Find where the given text appears and provide that cell's center as [X, Y] coordinate. 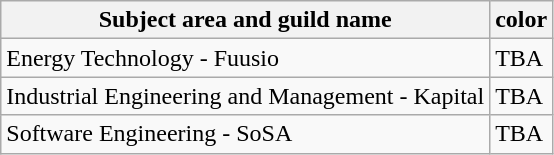
Software Engineering - SoSA [246, 134]
Subject area and guild name [246, 20]
Industrial Engineering and Management - Kapital [246, 96]
color [522, 20]
Energy Technology - Fuusio [246, 58]
